Detect which cell encompasses the target text, then output its [x, y] center coordinate. 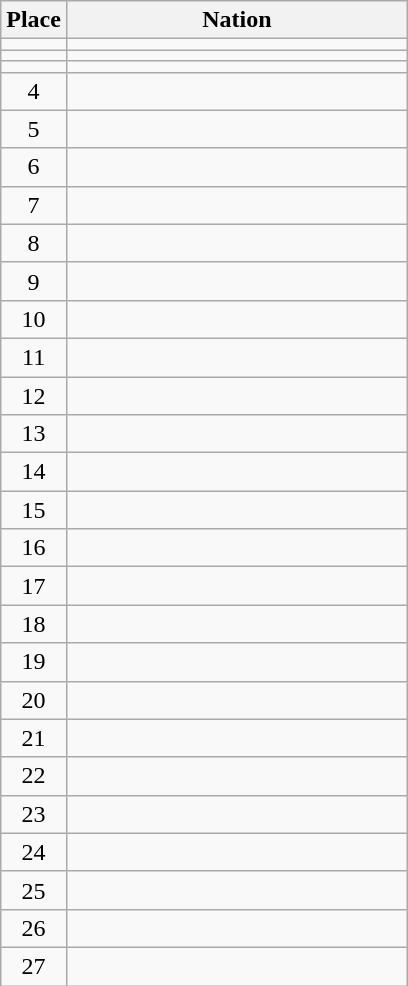
19 [34, 662]
25 [34, 890]
7 [34, 205]
12 [34, 395]
27 [34, 966]
20 [34, 700]
9 [34, 281]
17 [34, 586]
21 [34, 738]
22 [34, 776]
23 [34, 814]
14 [34, 472]
10 [34, 319]
6 [34, 167]
24 [34, 852]
5 [34, 129]
16 [34, 548]
Place [34, 20]
8 [34, 243]
13 [34, 434]
4 [34, 91]
26 [34, 928]
Nation [236, 20]
15 [34, 510]
11 [34, 357]
18 [34, 624]
